Provide the [X, Y] coordinate of the cell's center where the given text is located.  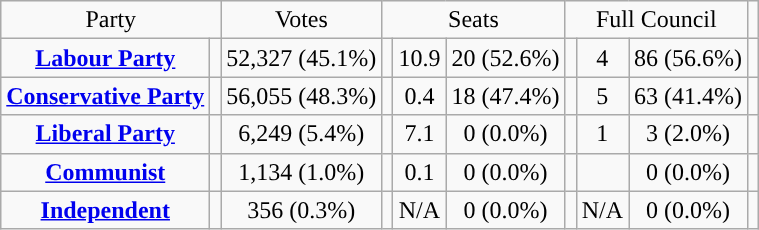
4 [602, 58]
5 [602, 96]
7.1 [420, 134]
6,249 (5.4%) [302, 134]
Votes [302, 20]
Seats [474, 20]
52,327 (45.1%) [302, 58]
18 (47.4%) [506, 96]
Liberal Party [106, 134]
10.9 [420, 58]
356 (0.3%) [302, 210]
Labour Party [106, 58]
3 (2.0%) [688, 134]
86 (56.6%) [688, 58]
Independent [106, 210]
Full Council [656, 20]
20 (52.6%) [506, 58]
1 [602, 134]
63 (41.4%) [688, 96]
Party [111, 20]
56,055 (48.3%) [302, 96]
1,134 (1.0%) [302, 172]
0.4 [420, 96]
Communist [106, 172]
0.1 [420, 172]
Conservative Party [106, 96]
